Detect which cell encompasses the target text, then output its [X, Y] center coordinate. 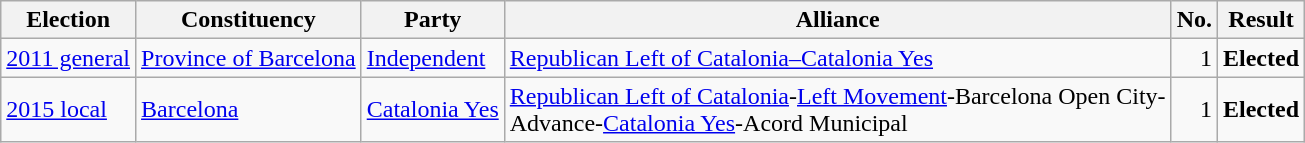
Independent [432, 58]
Province of Barcelona [249, 58]
Alliance [838, 20]
Result [1262, 20]
Constituency [249, 20]
Election [68, 20]
Republican Left of Catalonia–Catalonia Yes [838, 58]
Republican Left of Catalonia-Left Movement-Barcelona Open City-Advance-Catalonia Yes-Acord Municipal [838, 110]
Barcelona [249, 110]
Party [432, 20]
2011 general [68, 58]
2015 local [68, 110]
No. [1194, 20]
Catalonia Yes [432, 110]
